From the cell containing the given text, extract its center point as [X, Y] coordinate. 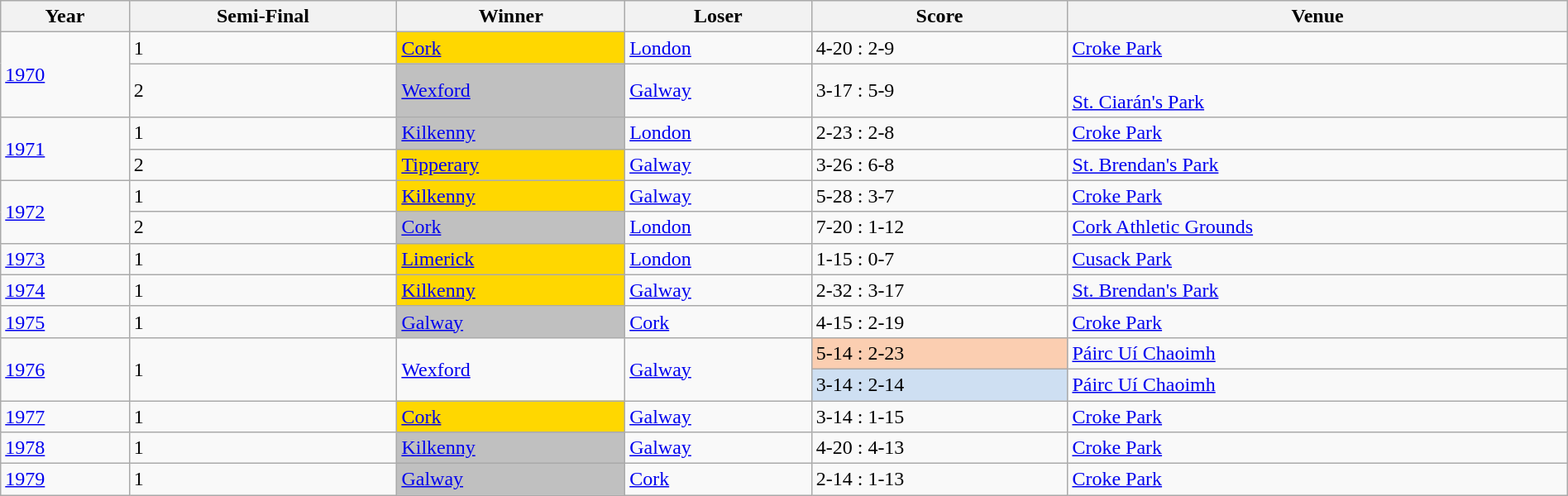
3-17 : 5-9 [939, 91]
Score [939, 17]
5-14 : 2-23 [939, 353]
Winner [511, 17]
5-28 : 3-7 [939, 196]
Cusack Park [1317, 259]
3-14 : 2-14 [939, 384]
Loser [719, 17]
4-20 : 2-9 [939, 48]
1975 [65, 322]
4-15 : 2-19 [939, 322]
1979 [65, 479]
St. Ciarán's Park [1317, 91]
2-14 : 1-13 [939, 479]
Year [65, 17]
1973 [65, 259]
Tipperary [511, 165]
Cork Athletic Grounds [1317, 227]
1970 [65, 74]
1974 [65, 290]
1972 [65, 212]
1977 [65, 416]
7-20 : 1-12 [939, 227]
1978 [65, 448]
3-14 : 1-15 [939, 416]
4-20 : 4-13 [939, 448]
1971 [65, 149]
2-32 : 3-17 [939, 290]
Venue [1317, 17]
Semi-Final [263, 17]
Limerick [511, 259]
1-15 : 0-7 [939, 259]
2-23 : 2-8 [939, 133]
1976 [65, 369]
3-26 : 6-8 [939, 165]
